Return (x, y) of the center of cell containing provided text 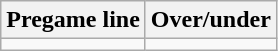
Over/under (210, 20)
Pregame line (74, 20)
